Return the (x, y) coordinate for the center point of the cell that contains the specified text.  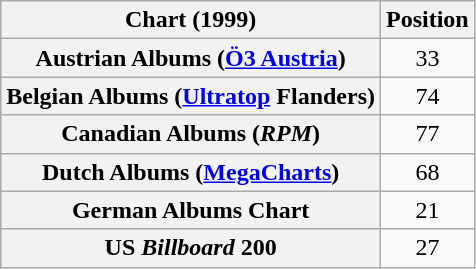
Dutch Albums (MegaCharts) (191, 172)
27 (428, 248)
Belgian Albums (Ultratop Flanders) (191, 96)
Chart (1999) (191, 20)
Austrian Albums (Ö3 Austria) (191, 58)
21 (428, 210)
68 (428, 172)
Position (428, 20)
US Billboard 200 (191, 248)
Canadian Albums (RPM) (191, 134)
74 (428, 96)
77 (428, 134)
German Albums Chart (191, 210)
33 (428, 58)
